Capture the cell that displays the provided text and extract its [x, y] central coordinate. 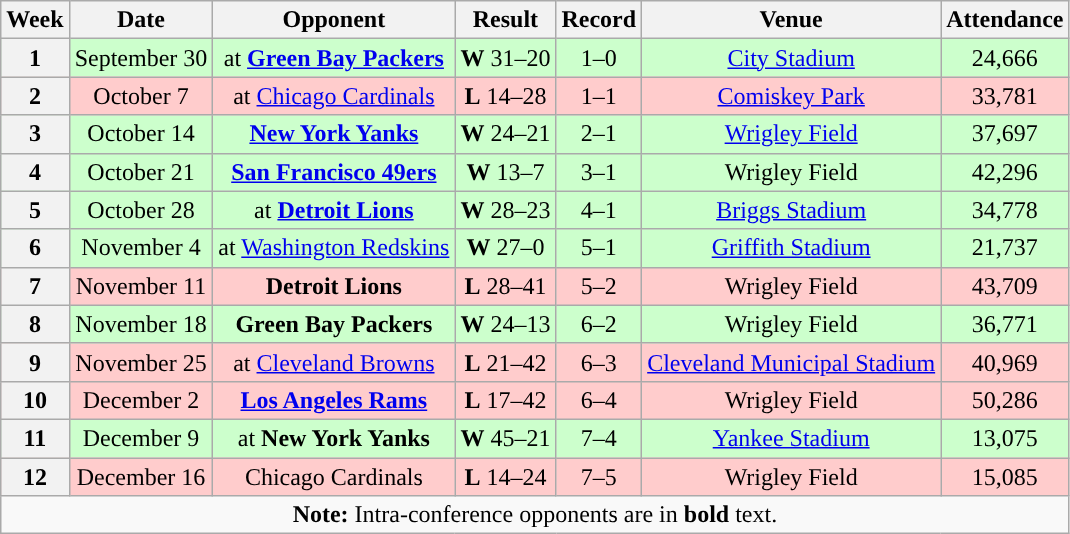
L 17–42 [506, 400]
W 24–13 [506, 324]
7–5 [599, 477]
Los Angeles Rams [334, 400]
October 14 [141, 134]
W 31–20 [506, 58]
at Cleveland Browns [334, 362]
W 45–21 [506, 438]
L 14–28 [506, 96]
November 25 [141, 362]
City Stadium [792, 58]
15,085 [1005, 477]
1–1 [599, 96]
at Washington Redskins [334, 248]
Week [35, 20]
11 [35, 438]
1–0 [599, 58]
8 [35, 324]
L 28–41 [506, 286]
2–1 [599, 134]
Attendance [1005, 20]
6–4 [599, 400]
Detroit Lions [334, 286]
L 14–24 [506, 477]
Venue [792, 20]
September 30 [141, 58]
W 24–21 [506, 134]
December 16 [141, 477]
34,778 [1005, 210]
36,771 [1005, 324]
6 [35, 248]
5–1 [599, 248]
November 4 [141, 248]
Cleveland Municipal Stadium [792, 362]
November 11 [141, 286]
40,969 [1005, 362]
at Green Bay Packers [334, 58]
5 [35, 210]
Opponent [334, 20]
Yankee Stadium [792, 438]
50,286 [1005, 400]
at Detroit Lions [334, 210]
2 [35, 96]
7–4 [599, 438]
6–3 [599, 362]
W 27–0 [506, 248]
1 [35, 58]
Chicago Cardinals [334, 477]
5–2 [599, 286]
4 [35, 172]
Griffith Stadium [792, 248]
6–2 [599, 324]
October 7 [141, 96]
Note: Intra-conference opponents are in bold text. [535, 515]
24,666 [1005, 58]
at Chicago Cardinals [334, 96]
December 2 [141, 400]
Green Bay Packers [334, 324]
33,781 [1005, 96]
42,296 [1005, 172]
3–1 [599, 172]
New York Yanks [334, 134]
San Francisco 49ers [334, 172]
4–1 [599, 210]
9 [35, 362]
Comiskey Park [792, 96]
L 21–42 [506, 362]
at New York Yanks [334, 438]
Result [506, 20]
13,075 [1005, 438]
December 9 [141, 438]
12 [35, 477]
Record [599, 20]
37,697 [1005, 134]
October 28 [141, 210]
43,709 [1005, 286]
Date [141, 20]
Briggs Stadium [792, 210]
November 18 [141, 324]
W 13–7 [506, 172]
7 [35, 286]
October 21 [141, 172]
10 [35, 400]
21,737 [1005, 248]
W 28–23 [506, 210]
3 [35, 134]
